Output the [X, Y] coordinate of the center of the cell containing the given text.  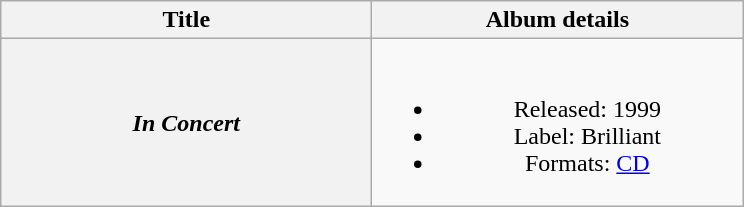
Album details [558, 20]
Title [186, 20]
Released: 1999Label: BrilliantFormats: CD [558, 122]
In Concert [186, 122]
